Detect which cell encompasses the target text, then output its [x, y] center coordinate. 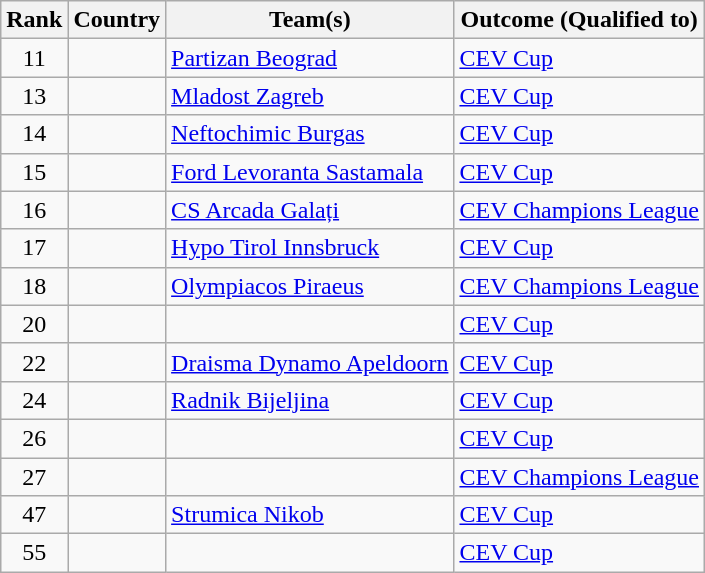
Hypo Tirol Innsbruck [310, 248]
18 [34, 286]
47 [34, 515]
Radnik Bijeljina [310, 400]
Draisma Dynamo Apeldoorn [310, 362]
22 [34, 362]
Neftochimic Burgas [310, 134]
20 [34, 324]
14 [34, 134]
Rank [34, 20]
Country [117, 20]
Olympiacos Piraeus [310, 286]
Team(s) [310, 20]
Ford Levoranta Sastamala [310, 172]
CS Arcada Galați [310, 210]
17 [34, 248]
26 [34, 438]
13 [34, 96]
55 [34, 553]
Outcome (Qualified to) [580, 20]
24 [34, 400]
16 [34, 210]
11 [34, 58]
27 [34, 477]
Mladost Zagreb [310, 96]
15 [34, 172]
Partizan Beograd [310, 58]
Strumica Nikob [310, 515]
